Scan for the cell matching the given text and deliver its [X, Y] coordinate at center. 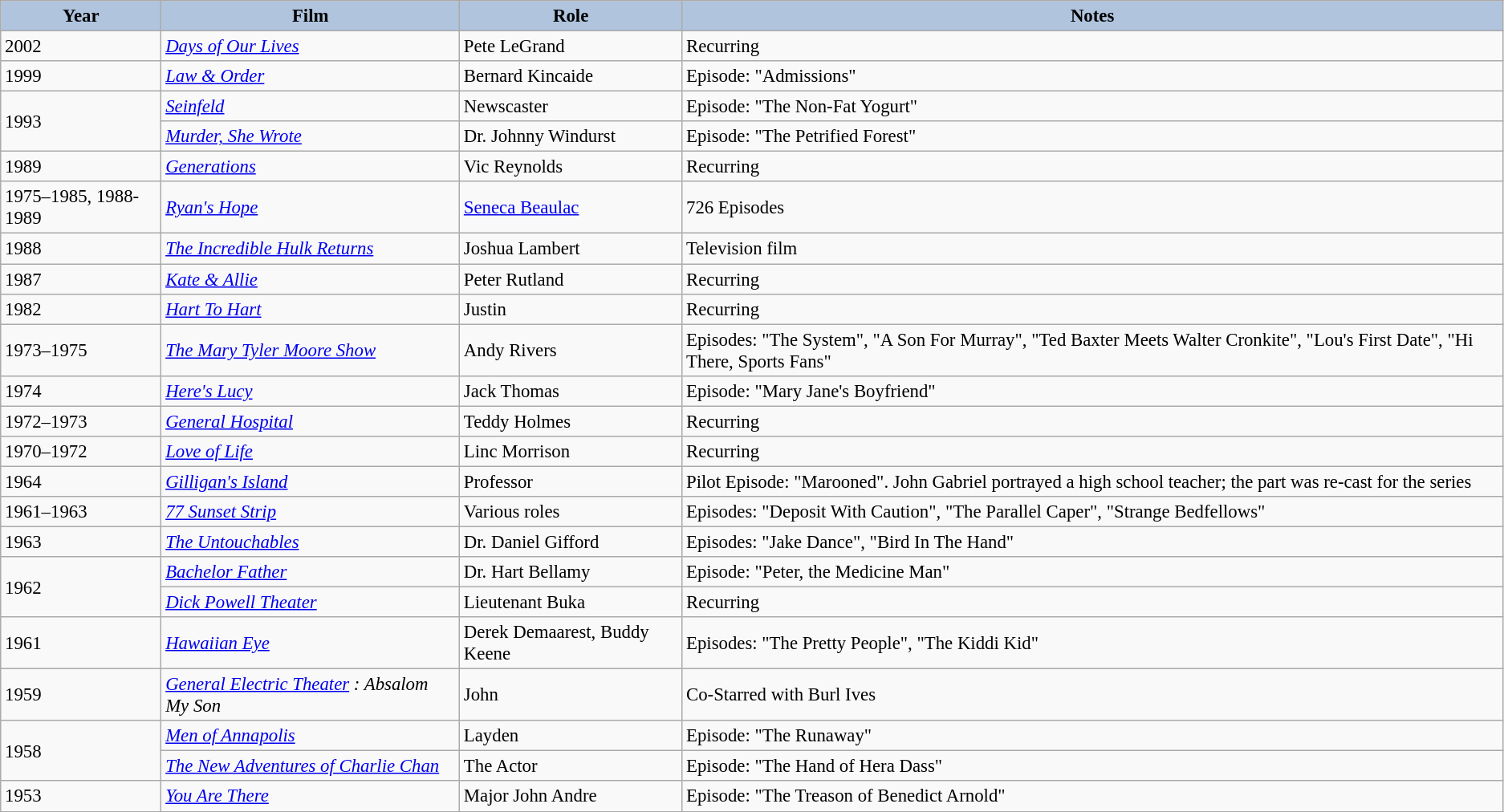
John [571, 695]
1999 [81, 76]
Seneca Beaulac [571, 207]
Pilot Episode: "Marooned". John Gabriel portrayed a high school teacher; the part was re-cast for the series [1093, 481]
Episode: "The Petrified Forest" [1093, 136]
Days of Our Lives [311, 47]
Law & Order [311, 76]
Linc Morrison [571, 452]
The Mary Tyler Moore Show [311, 350]
Jack Thomas [571, 391]
1959 [81, 695]
The Untouchables [311, 542]
Hawaiian Eye [311, 644]
Film [311, 16]
Dr. Johnny Windurst [571, 136]
Bachelor Father [311, 572]
You Are There [311, 797]
1962 [81, 587]
1958 [81, 751]
Dick Powell Theater [311, 603]
1988 [81, 249]
General Electric Theater : Absalom My Son [311, 695]
Episode: "The Treason of Benedict Arnold" [1093, 797]
Derek Demaarest, Buddy Keene [571, 644]
Layden [571, 736]
Men of Annapolis [311, 736]
1989 [81, 167]
Here's Lucy [311, 391]
Murder, She Wrote [311, 136]
77 Sunset Strip [311, 512]
Various roles [571, 512]
Bernard Kincaide [571, 76]
Vic Reynolds [571, 167]
1973–1975 [81, 350]
Major John Andre [571, 797]
Gilligan's Island [311, 481]
1993 [81, 122]
Ryan's Hope [311, 207]
1961 [81, 644]
Episode: "Peter, the Medicine Man" [1093, 572]
Episodes: "The Pretty People", "The Kiddi Kid" [1093, 644]
Joshua Lambert [571, 249]
Episode: "The Runaway" [1093, 736]
Kate & Allie [311, 279]
Episode: "The Hand of Hera Dass" [1093, 766]
Dr. Hart Bellamy [571, 572]
1961–1963 [81, 512]
Episodes: "The System", "A Son For Murray", "Ted Baxter Meets Walter Cronkite", "Lou's First Date", "Hi There, Sports Fans" [1093, 350]
Dr. Daniel Gifford [571, 542]
The New Adventures of Charlie Chan [311, 766]
Andy Rivers [571, 350]
Teddy Holmes [571, 421]
Co-Starred with Burl Ives [1093, 695]
General Hospital [311, 421]
Role [571, 16]
Episodes: "Jake Dance", "Bird In The Hand" [1093, 542]
Generations [311, 167]
Episode: "Mary Jane's Boyfriend" [1093, 391]
2002 [81, 47]
Peter Rutland [571, 279]
Episode: "Admissions" [1093, 76]
The Actor [571, 766]
Newscaster [571, 107]
1953 [81, 797]
Lieutenant Buka [571, 603]
Year [81, 16]
1982 [81, 309]
1970–1972 [81, 452]
1987 [81, 279]
1963 [81, 542]
Hart To Hart [311, 309]
Pete LeGrand [571, 47]
1974 [81, 391]
Seinfeld [311, 107]
1975–1985, 1988-1989 [81, 207]
1964 [81, 481]
Love of Life [311, 452]
726 Episodes [1093, 207]
Television film [1093, 249]
Notes [1093, 16]
The Incredible Hulk Returns [311, 249]
Episode: "The Non-Fat Yogurt" [1093, 107]
Professor [571, 481]
Justin [571, 309]
1972–1973 [81, 421]
Episodes: "Deposit With Caution", "The Parallel Caper", "Strange Bedfellows" [1093, 512]
